Return (x, y) of the center of cell containing provided text 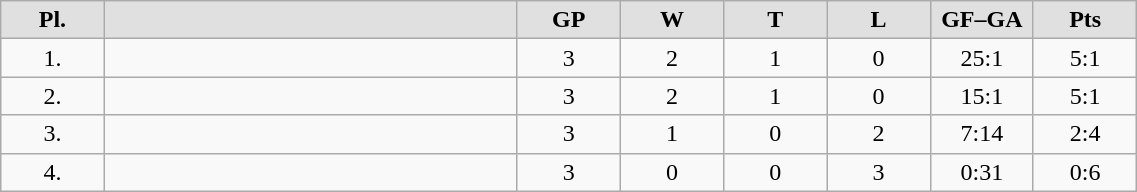
7:14 (982, 134)
Pl. (52, 20)
W (672, 20)
Pts (1084, 20)
25:1 (982, 58)
0:31 (982, 172)
L (878, 20)
GP (568, 20)
2:4 (1084, 134)
0:6 (1084, 172)
15:1 (982, 96)
3. (52, 134)
1. (52, 58)
2. (52, 96)
T (776, 20)
GF–GA (982, 20)
4. (52, 172)
